Output the (X, Y) coordinate of the center of the cell containing the given text.  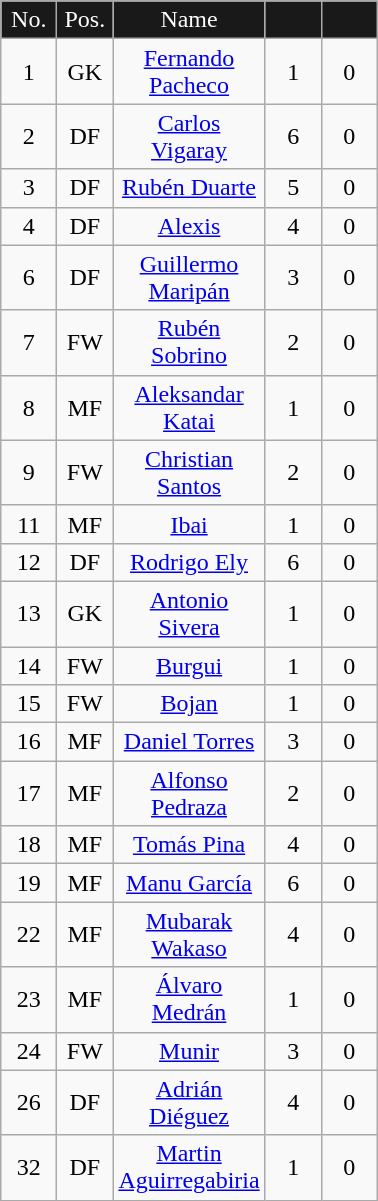
7 (29, 342)
17 (29, 794)
9 (29, 472)
11 (29, 524)
22 (29, 934)
Alfonso Pedraza (189, 794)
19 (29, 883)
15 (29, 704)
26 (29, 1102)
Christian Santos (189, 472)
5 (293, 188)
Antonio Sivera (189, 614)
Alexis (189, 226)
8 (29, 408)
32 (29, 1168)
Mubarak Wakaso (189, 934)
12 (29, 562)
Álvaro Medrán (189, 1000)
Aleksandar Katai (189, 408)
Name (189, 20)
Bojan (189, 704)
Ibai (189, 524)
14 (29, 665)
Manu García (189, 883)
Rodrigo Ely (189, 562)
Burgui (189, 665)
No. (29, 20)
Adrián Diéguez (189, 1102)
23 (29, 1000)
18 (29, 845)
16 (29, 742)
Rubén Duarte (189, 188)
Martin Aguirregabiria (189, 1168)
Tomás Pina (189, 845)
Daniel Torres (189, 742)
Pos. (85, 20)
Fernando Pacheco (189, 72)
13 (29, 614)
Munir (189, 1051)
24 (29, 1051)
Guillermo Maripán (189, 278)
Carlos Vigaray (189, 136)
Rubén Sobrino (189, 342)
